Provide the [X, Y] coordinate of the cell's center where the given text is located.  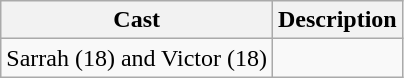
Sarrah (18) and Victor (18) [137, 58]
Cast [137, 20]
Description [338, 20]
